Capture the cell that displays the provided text and extract its [x, y] central coordinate. 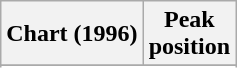
Peakposition [189, 34]
Chart (1996) [72, 34]
